Determine the [X, Y] coordinate at the center of the cell enclosing the given text.  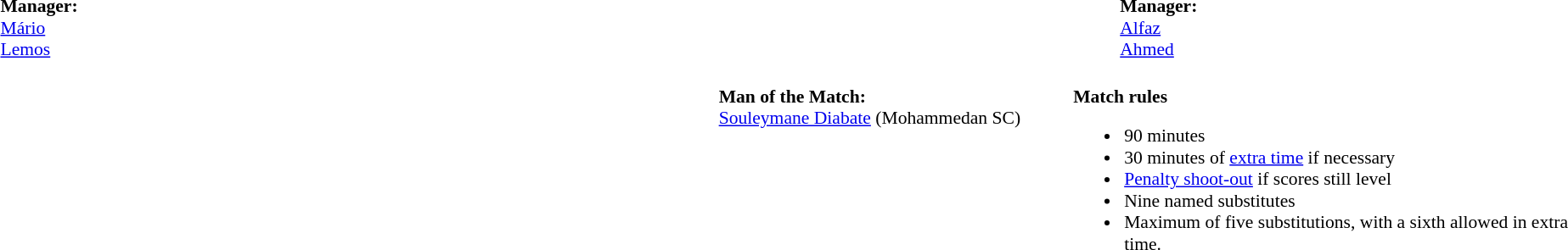
Alfaz Ahmed [1158, 39]
Mário Lemos [39, 39]
